For the text-containing cell, return its midpoint in (X, Y) coordinate format. 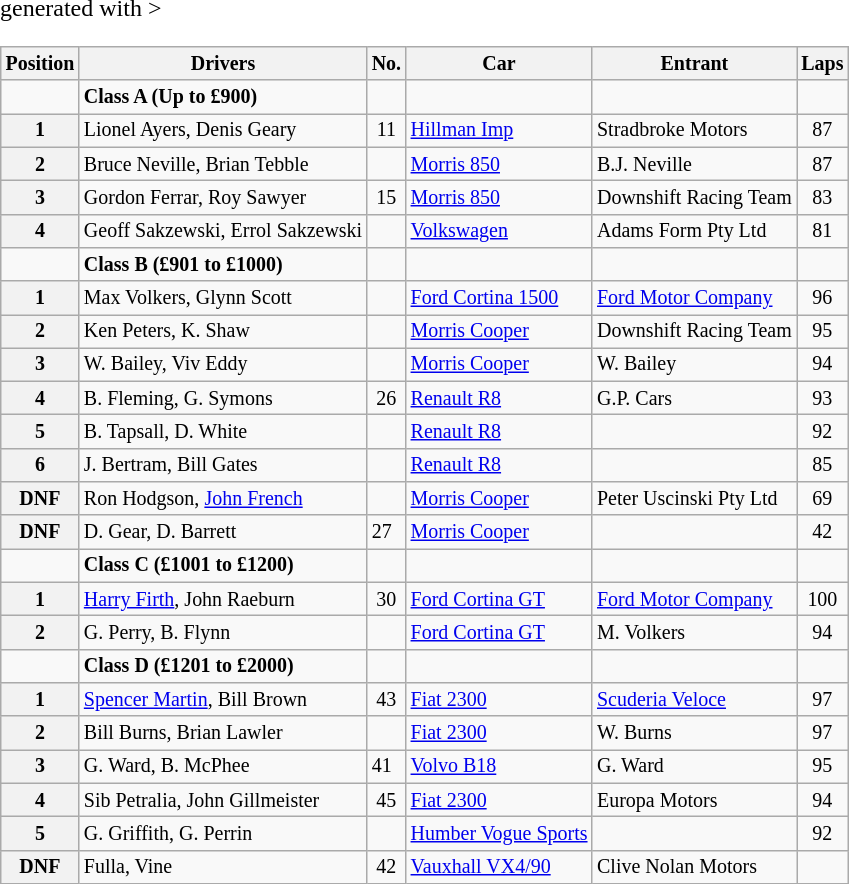
Scuderia Veloce (694, 700)
26 (386, 398)
W. Bailey, Viv Eddy (223, 364)
Gordon Ferrar, Roy Sawyer (223, 198)
Lionel Ayers, Denis Geary (223, 130)
D. Gear, D. Barrett (223, 532)
Entrant (694, 64)
Peter Uscinski Pty Ltd (694, 498)
27 (386, 532)
G. Ward, B. McPhee (223, 766)
Position (40, 64)
Volkswagen (499, 230)
85 (823, 464)
Vauxhall VX4/90 (499, 866)
Geoff Sakzewski, Errol Sakzewski (223, 230)
81 (823, 230)
Clive Nolan Motors (694, 866)
Class D (£1201 to £2000) (223, 666)
G. Ward (694, 766)
Harry Firth, John Raeburn (223, 598)
B.J. Neville (694, 164)
15 (386, 198)
Volvo B18 (499, 766)
B. Fleming, G. Symons (223, 398)
Class A (Up to £900) (223, 96)
69 (823, 498)
G.P. Cars (694, 398)
J. Bertram, Bill Gates (223, 464)
B. Tapsall, D. White (223, 432)
Class B (£901 to £1000) (223, 264)
Class C (£1001 to £1200) (223, 566)
Laps (823, 64)
6 (40, 464)
W. Bailey (694, 364)
96 (823, 298)
M. Volkers (694, 632)
45 (386, 800)
100 (823, 598)
Bill Burns, Brian Lawler (223, 732)
Humber Vogue Sports (499, 834)
Europa Motors (694, 800)
43 (386, 700)
W. Burns (694, 732)
Ken Peters, K. Shaw (223, 330)
Car (499, 64)
41 (386, 766)
Adams Form Pty Ltd (694, 230)
Spencer Martin, Bill Brown (223, 700)
Ford Cortina 1500 (499, 298)
Ron Hodgson, John French (223, 498)
No. (386, 64)
83 (823, 198)
Max Volkers, Glynn Scott (223, 298)
Fulla, Vine (223, 866)
11 (386, 130)
Hillman Imp (499, 130)
Drivers (223, 64)
Sib Petralia, John Gillmeister (223, 800)
93 (823, 398)
G. Griffith, G. Perrin (223, 834)
Stradbroke Motors (694, 130)
Bruce Neville, Brian Tebble (223, 164)
G. Perry, B. Flynn (223, 632)
30 (386, 598)
